Output the (x, y) coordinate of the center of the cell containing the given text.  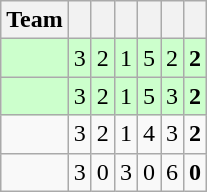
6 (172, 172)
4 (148, 134)
Team (35, 20)
